Find where the given text appears and provide that cell's center as [X, Y] coordinate. 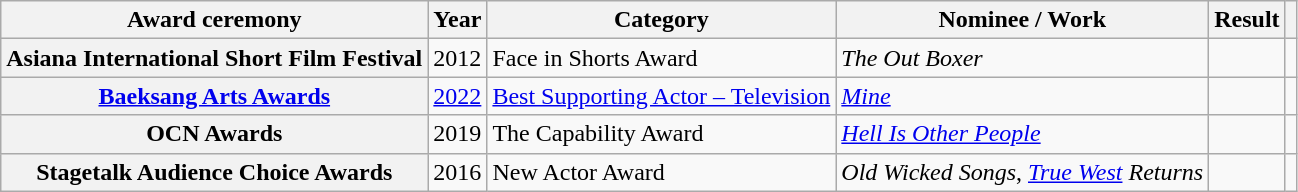
New Actor Award [662, 172]
OCN Awards [214, 134]
The Out Boxer [1022, 58]
Stagetalk Audience Choice Awards [214, 172]
2012 [458, 58]
Asiana International Short Film Festival [214, 58]
2022 [458, 96]
Hell Is Other People [1022, 134]
Face in Shorts Award [662, 58]
Nominee / Work [1022, 20]
2019 [458, 134]
2016 [458, 172]
Old Wicked Songs, True West Returns [1022, 172]
Baeksang Arts Awards [214, 96]
The Capability Award [662, 134]
Result [1247, 20]
Best Supporting Actor – Television [662, 96]
Year [458, 20]
Category [662, 20]
Mine [1022, 96]
Award ceremony [214, 20]
